Scan for the cell matching the given text and deliver its [X, Y] coordinate at center. 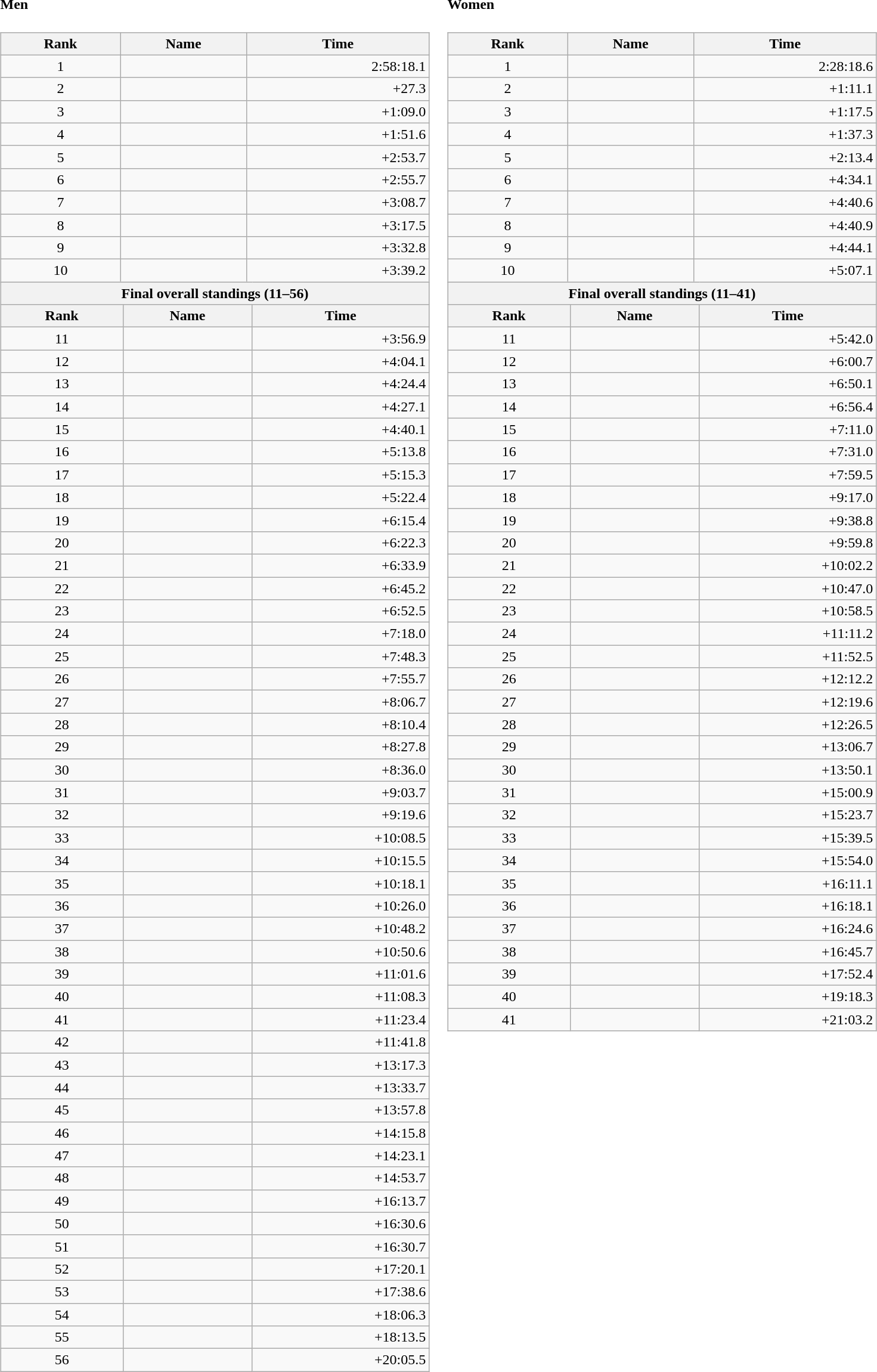
+19:18.3 [788, 997]
+11:23.4 [341, 1020]
56 [62, 1360]
+9:19.6 [341, 815]
+15:23.7 [788, 815]
+7:55.7 [341, 679]
+6:45.2 [341, 589]
+10:15.5 [341, 860]
+21:03.2 [788, 1020]
46 [62, 1133]
+5:22.4 [341, 497]
43 [62, 1065]
+17:38.6 [341, 1292]
+2:53.7 [338, 157]
+11:52.5 [788, 656]
+10:26.0 [341, 906]
+13:57.8 [341, 1110]
+10:50.6 [341, 952]
+17:20.1 [341, 1269]
+2:13.4 [785, 157]
+6:50.1 [788, 384]
+16:30.7 [341, 1246]
+4:04.1 [341, 361]
+3:39.2 [338, 271]
+27.3 [338, 89]
+10:48.2 [341, 928]
2:28:18.6 [785, 66]
+18:13.5 [341, 1337]
+10:08.5 [341, 838]
42 [62, 1042]
+6:15.4 [341, 520]
+5:07.1 [785, 271]
+6:00.7 [788, 361]
+6:52.5 [341, 611]
+4:40.1 [341, 429]
+17:52.4 [788, 974]
+4:40.6 [785, 202]
+16:11.1 [788, 883]
+16:13.7 [341, 1201]
+14:15.8 [341, 1133]
+1:37.3 [785, 134]
50 [62, 1224]
54 [62, 1315]
+11:08.3 [341, 997]
+16:24.6 [788, 928]
45 [62, 1110]
+15:54.0 [788, 860]
+6:56.4 [788, 407]
+15:00.9 [788, 792]
+8:10.4 [341, 724]
+4:24.4 [341, 384]
+1:09.0 [338, 112]
+3:32.8 [338, 248]
+9:03.7 [341, 792]
+7:31.0 [788, 452]
+18:06.3 [341, 1315]
+14:53.7 [341, 1178]
48 [62, 1178]
+9:17.0 [788, 497]
+3:08.7 [338, 202]
+3:17.5 [338, 225]
53 [62, 1292]
+3:56.9 [341, 339]
+4:34.1 [785, 179]
+1:11.1 [785, 89]
+9:38.8 [788, 520]
+2:55.7 [338, 179]
+10:02.2 [788, 565]
+12:19.6 [788, 702]
+6:33.9 [341, 565]
+9:59.8 [788, 543]
44 [62, 1088]
+7:48.3 [341, 656]
+8:36.0 [341, 770]
+5:13.8 [341, 452]
+15:39.5 [788, 838]
+12:26.5 [788, 724]
+7:59.5 [788, 475]
+11:11.2 [788, 634]
+8:06.7 [341, 702]
+10:58.5 [788, 611]
+4:40.9 [785, 225]
+7:18.0 [341, 634]
+5:42.0 [788, 339]
+4:27.1 [341, 407]
+20:05.5 [341, 1360]
+4:44.1 [785, 248]
+6:22.3 [341, 543]
47 [62, 1156]
Final overall standings (11–41) [662, 293]
+13:50.1 [788, 770]
52 [62, 1269]
49 [62, 1201]
+11:41.8 [341, 1042]
+13:17.3 [341, 1065]
+12:12.2 [788, 679]
55 [62, 1337]
+7:11.0 [788, 429]
+10:18.1 [341, 883]
+11:01.6 [341, 974]
2:58:18.1 [338, 66]
51 [62, 1246]
+14:23.1 [341, 1156]
+13:33.7 [341, 1088]
+16:18.1 [788, 906]
+10:47.0 [788, 589]
+16:45.7 [788, 952]
+13:06.7 [788, 747]
+5:15.3 [341, 475]
+8:27.8 [341, 747]
+1:51.6 [338, 134]
+1:17.5 [785, 112]
Final overall standings (11–56) [215, 293]
+16:30.6 [341, 1224]
